Scan for the cell matching the given text and deliver its [X, Y] coordinate at center. 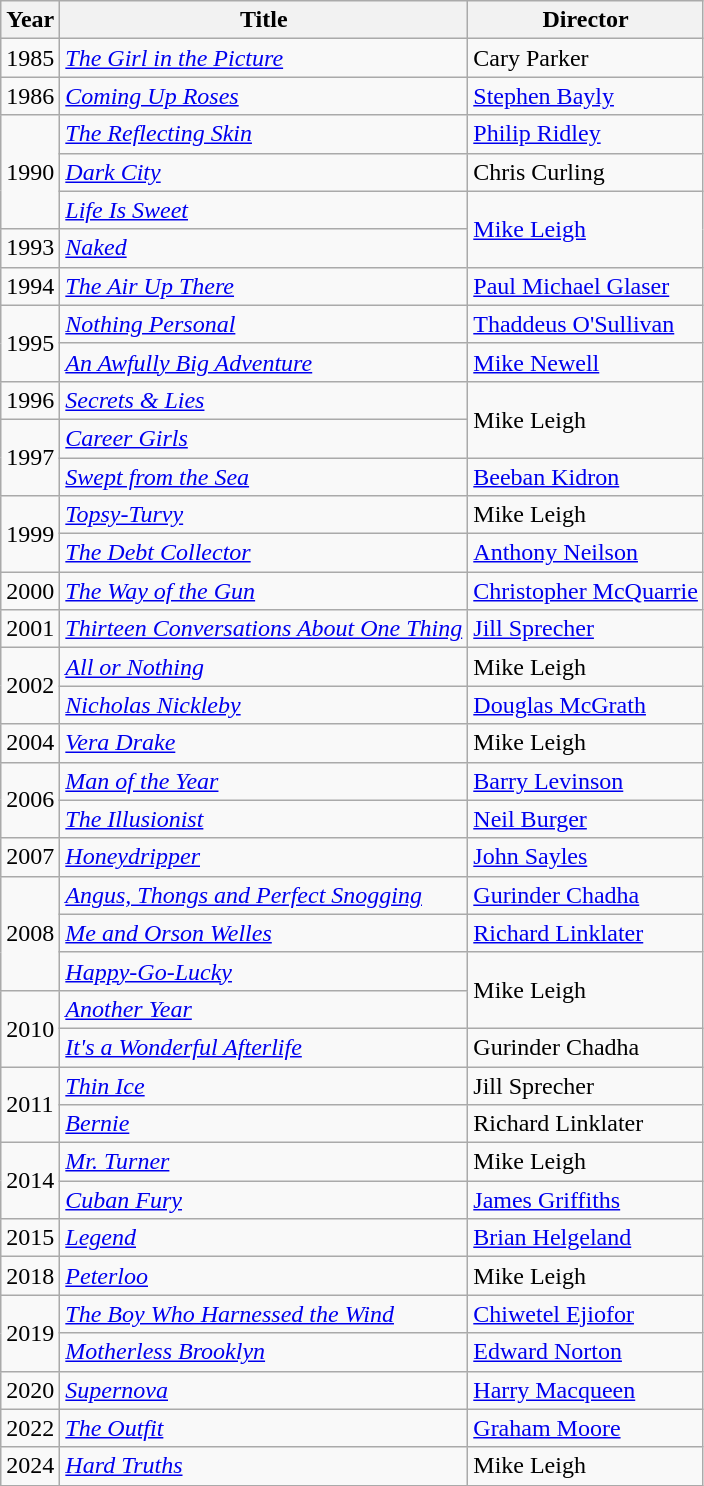
Graham Moore [586, 1428]
Christopher McQuarrie [586, 591]
2006 [30, 800]
Supernova [264, 1390]
Beeban Kidron [586, 477]
The Way of the Gun [264, 591]
Stephen Bayly [586, 96]
Director [586, 20]
Another Year [264, 1009]
Swept from the Sea [264, 477]
Title [264, 20]
The Boy Who Harnessed the Wind [264, 1314]
Anthony Neilson [586, 553]
Neil Burger [586, 819]
An Awfully Big Adventure [264, 362]
1993 [30, 248]
Man of the Year [264, 781]
Motherless Brooklyn [264, 1352]
2001 [30, 629]
Dark City [264, 172]
2014 [30, 1181]
Life Is Sweet [264, 210]
The Outfit [264, 1428]
Career Girls [264, 438]
Paul Michael Glaser [586, 286]
Douglas McGrath [586, 705]
Edward Norton [586, 1352]
Thaddeus O'Sullivan [586, 324]
The Reflecting Skin [264, 134]
Peterloo [264, 1276]
Brian Helgeland [586, 1238]
Chiwetel Ejiofor [586, 1314]
Harry Macqueen [586, 1390]
2015 [30, 1238]
Naked [264, 248]
Mike Newell [586, 362]
2010 [30, 1028]
Vera Drake [264, 743]
2022 [30, 1428]
2018 [30, 1276]
2004 [30, 743]
1986 [30, 96]
All or Nothing [264, 667]
Mr. Turner [264, 1162]
Chris Curling [586, 172]
1985 [30, 58]
2020 [30, 1390]
2008 [30, 933]
Thin Ice [264, 1085]
2024 [30, 1466]
Me and Orson Welles [264, 933]
Nothing Personal [264, 324]
2000 [30, 591]
1997 [30, 457]
2007 [30, 857]
Legend [264, 1238]
The Air Up There [264, 286]
Philip Ridley [586, 134]
Year [30, 20]
Hard Truths [264, 1466]
It's a Wonderful Afterlife [264, 1047]
Topsy-Turvy [264, 515]
Cuban Fury [264, 1200]
The Debt Collector [264, 553]
1994 [30, 286]
James Griffiths [586, 1200]
The Illusionist [264, 819]
Honeydripper [264, 857]
Nicholas Nickleby [264, 705]
Barry Levinson [586, 781]
2002 [30, 686]
Cary Parker [586, 58]
2011 [30, 1104]
John Sayles [586, 857]
Happy-Go-Lucky [264, 971]
1990 [30, 172]
1995 [30, 343]
1999 [30, 534]
Secrets & Lies [264, 400]
Angus, Thongs and Perfect Snogging [264, 895]
2019 [30, 1333]
1996 [30, 400]
Bernie [264, 1124]
Thirteen Conversations About One Thing [264, 629]
Coming Up Roses [264, 96]
The Girl in the Picture [264, 58]
